Determine the [x, y] coordinate at the center of the cell enclosing the given text.  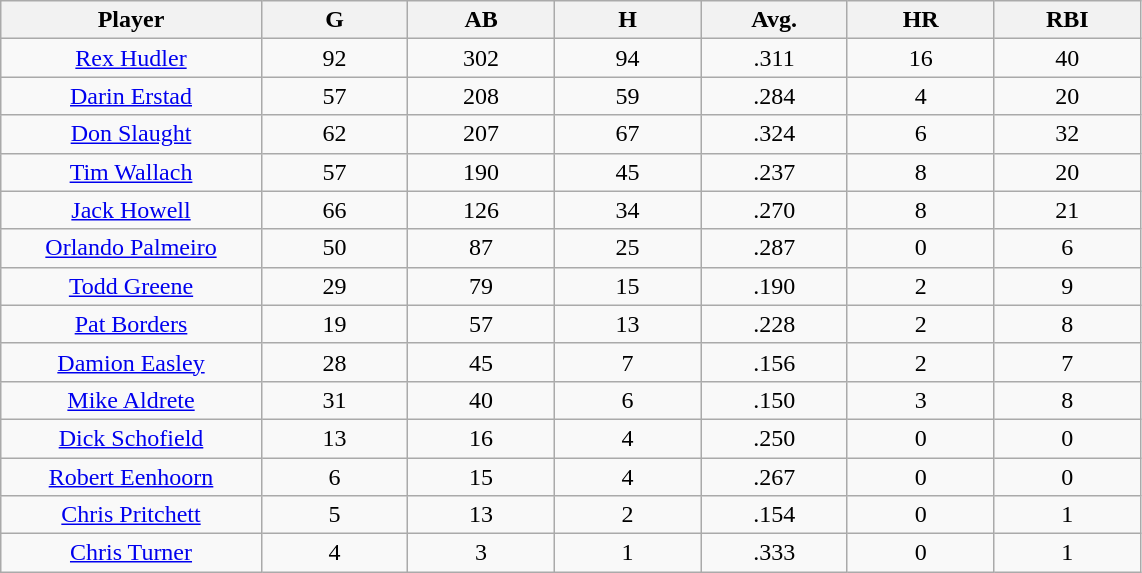
31 [334, 400]
66 [334, 210]
32 [1068, 134]
34 [628, 210]
62 [334, 134]
.267 [774, 477]
Robert Eenhoorn [132, 477]
.237 [774, 172]
Darin Erstad [132, 96]
.333 [774, 553]
Todd Greene [132, 286]
G [334, 20]
AB [482, 20]
Orlando Palmeiro [132, 248]
Mike Aldrete [132, 400]
Pat Borders [132, 324]
Chris Pritchett [132, 515]
5 [334, 515]
Avg. [774, 20]
HR [920, 20]
50 [334, 248]
28 [334, 362]
79 [482, 286]
H [628, 20]
87 [482, 248]
.270 [774, 210]
.150 [774, 400]
.228 [774, 324]
94 [628, 58]
59 [628, 96]
Rex Hudler [132, 58]
208 [482, 96]
126 [482, 210]
.311 [774, 58]
92 [334, 58]
.190 [774, 286]
.284 [774, 96]
.324 [774, 134]
RBI [1068, 20]
Tim Wallach [132, 172]
Dick Schofield [132, 438]
Jack Howell [132, 210]
.287 [774, 248]
Chris Turner [132, 553]
19 [334, 324]
Don Slaught [132, 134]
Player [132, 20]
25 [628, 248]
302 [482, 58]
190 [482, 172]
Damion Easley [132, 362]
29 [334, 286]
.156 [774, 362]
67 [628, 134]
207 [482, 134]
9 [1068, 286]
.154 [774, 515]
21 [1068, 210]
.250 [774, 438]
